Detect which cell encompasses the target text, then output its (x, y) center coordinate. 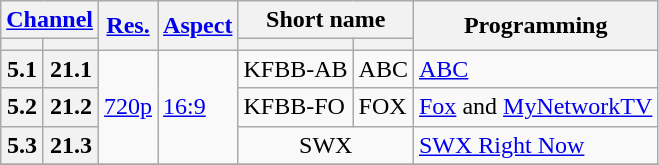
Channel (50, 20)
21.2 (70, 107)
Programming (535, 26)
KFBB-FO (296, 107)
Short name (326, 20)
5.3 (22, 145)
21.3 (70, 145)
Aspect (198, 26)
SWX (326, 145)
KFBB-AB (296, 69)
SWX Right Now (535, 145)
Fox and MyNetworkTV (535, 107)
Res. (128, 26)
21.1 (70, 69)
16:9 (198, 107)
FOX (383, 107)
5.2 (22, 107)
5.1 (22, 69)
720p (128, 107)
